Find where the given text appears and provide that cell's center as (x, y) coordinate. 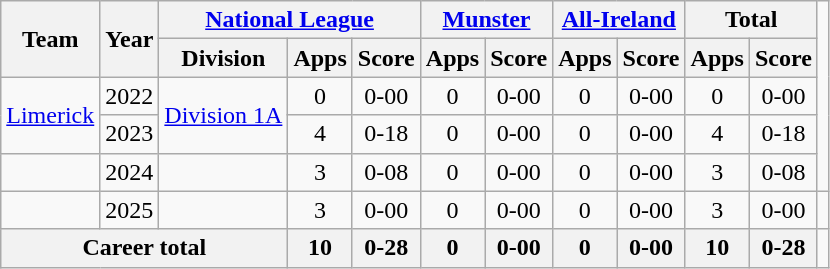
Year (130, 39)
Team (50, 39)
Munster (486, 20)
2024 (130, 172)
2025 (130, 210)
Division (224, 58)
Total (751, 20)
2022 (130, 96)
2023 (130, 134)
All-Ireland (619, 20)
Limerick (50, 115)
Division 1A (224, 115)
Career total (144, 248)
National League (290, 20)
